Search for the cell housing the specified text and yield its [x, y] center coordinate. 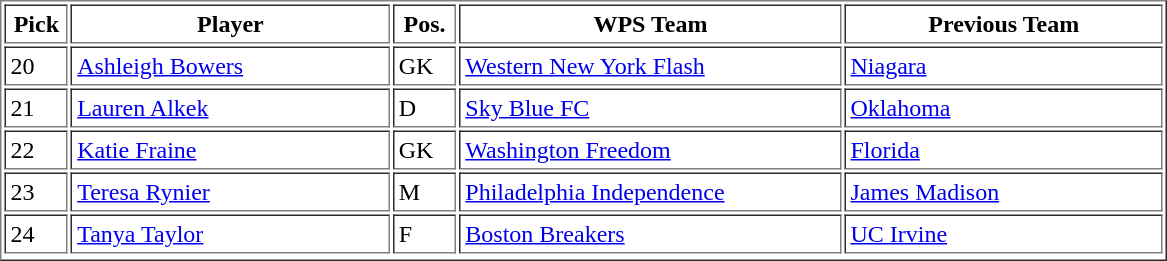
James Madison [1004, 192]
Florida [1004, 150]
21 [36, 108]
23 [36, 192]
Player [230, 24]
Teresa Rynier [230, 192]
22 [36, 150]
UC Irvine [1004, 234]
24 [36, 234]
Sky Blue FC [650, 108]
Western New York Flash [650, 66]
Pos. [425, 24]
Ashleigh Bowers [230, 66]
D [425, 108]
Oklahoma [1004, 108]
Niagara [1004, 66]
Washington Freedom [650, 150]
Philadelphia Independence [650, 192]
Katie Fraine [230, 150]
Previous Team [1004, 24]
Tanya Taylor [230, 234]
Pick [36, 24]
Boston Breakers [650, 234]
WPS Team [650, 24]
F [425, 234]
M [425, 192]
20 [36, 66]
Lauren Alkek [230, 108]
